From the cell containing the given text, extract its center point as (X, Y) coordinate. 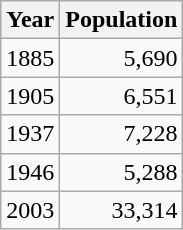
33,314 (122, 210)
1937 (30, 134)
Year (30, 20)
6,551 (122, 96)
Population (122, 20)
1946 (30, 172)
1885 (30, 58)
5,288 (122, 172)
5,690 (122, 58)
7,228 (122, 134)
1905 (30, 96)
2003 (30, 210)
